Capture the cell that displays the provided text and extract its (X, Y) central coordinate. 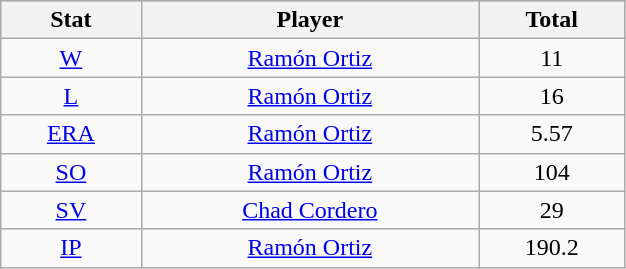
Player (310, 20)
ERA (71, 134)
IP (71, 248)
Chad Cordero (310, 210)
L (71, 96)
Stat (71, 20)
W (71, 58)
5.57 (552, 134)
SO (71, 172)
104 (552, 172)
SV (71, 210)
29 (552, 210)
190.2 (552, 248)
11 (552, 58)
Total (552, 20)
16 (552, 96)
